Capture the cell that displays the provided text and extract its [X, Y] central coordinate. 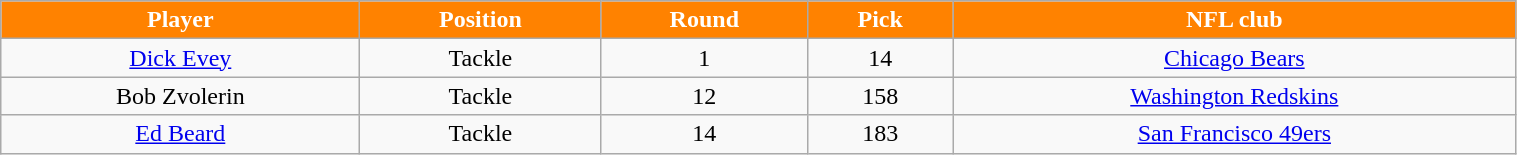
Ed Beard [180, 134]
Pick [880, 20]
Round [704, 20]
1 [704, 58]
Bob Zvolerin [180, 96]
NFL club [1234, 20]
Chicago Bears [1234, 58]
Player [180, 20]
Position [480, 20]
San Francisco 49ers [1234, 134]
Dick Evey [180, 58]
Washington Redskins [1234, 96]
183 [880, 134]
158 [880, 96]
12 [704, 96]
